Find where the given text appears and provide that cell's center as [X, Y] coordinate. 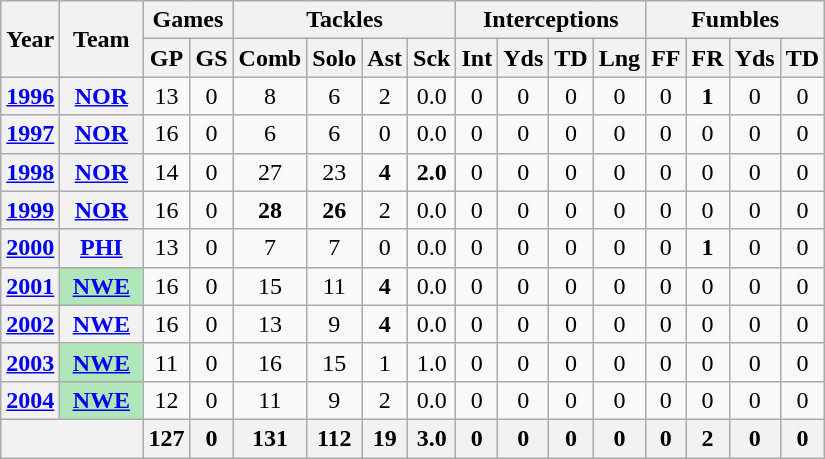
14 [166, 172]
PHI [102, 248]
Year [30, 39]
2004 [30, 400]
1996 [30, 96]
1997 [30, 134]
Ast [385, 58]
Sck [432, 58]
28 [270, 210]
127 [166, 438]
Int [477, 58]
23 [334, 172]
Solo [334, 58]
26 [334, 210]
2003 [30, 362]
2001 [30, 286]
FR [708, 58]
27 [270, 172]
Fumbles [736, 20]
112 [334, 438]
GS [212, 58]
FF [666, 58]
19 [385, 438]
3.0 [432, 438]
GP [166, 58]
Comb [270, 58]
Interceptions [551, 20]
Tackles [344, 20]
8 [270, 96]
2002 [30, 324]
12 [166, 400]
2000 [30, 248]
1.0 [432, 362]
1998 [30, 172]
Games [188, 20]
Team [102, 39]
131 [270, 438]
Lng [619, 58]
2.0 [432, 172]
1999 [30, 210]
